Locate the cell with the specified text and output its [X, Y] center coordinate. 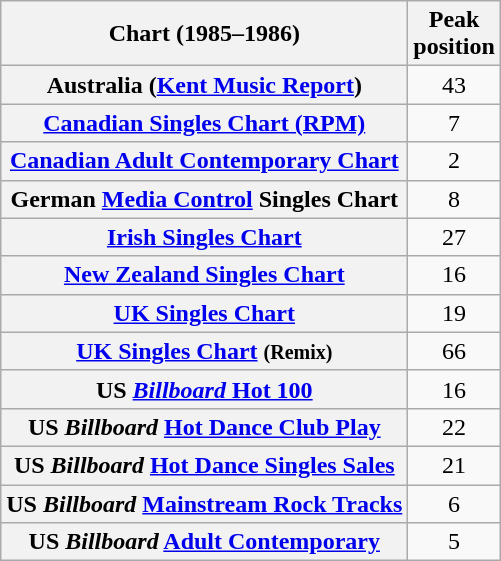
US Billboard Hot Dance Club Play [204, 427]
US Billboard Mainstream Rock Tracks [204, 503]
19 [454, 313]
6 [454, 503]
US Billboard Adult Contemporary [204, 542]
21 [454, 465]
US Billboard Hot Dance Singles Sales [204, 465]
German Media Control Singles Chart [204, 199]
Australia (Kent Music Report) [204, 85]
Canadian Adult Contemporary Chart [204, 161]
Chart (1985–1986) [204, 34]
7 [454, 123]
2 [454, 161]
UK Singles Chart (Remix) [204, 351]
Peakposition [454, 34]
43 [454, 85]
New Zealand Singles Chart [204, 275]
66 [454, 351]
22 [454, 427]
Irish Singles Chart [204, 237]
5 [454, 542]
UK Singles Chart [204, 313]
US Billboard Hot 100 [204, 389]
Canadian Singles Chart (RPM) [204, 123]
8 [454, 199]
27 [454, 237]
